Determine the (x, y) coordinate at the center of the cell enclosing the given text.  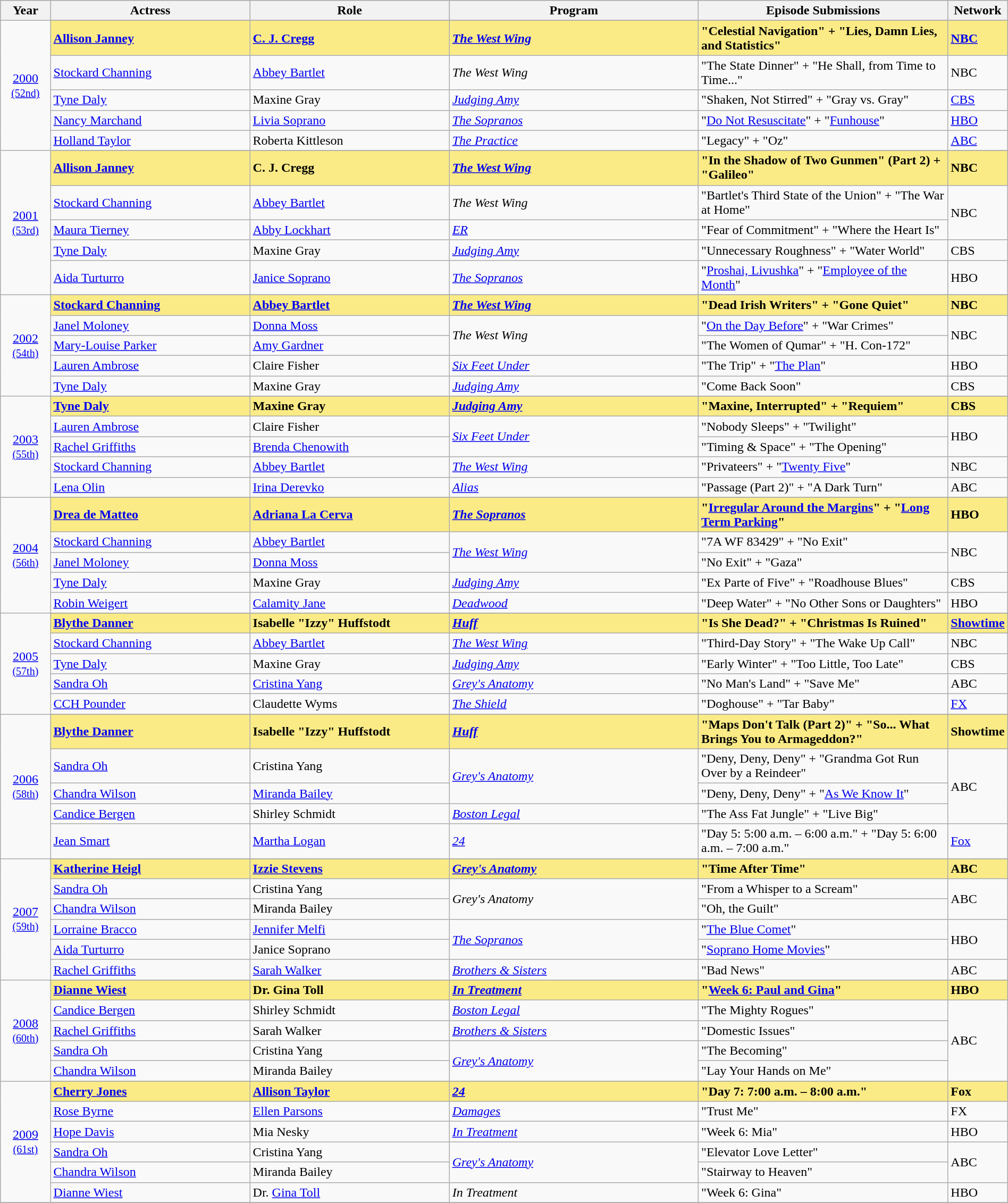
Allison Taylor (350, 1091)
Claudette Wyms (350, 704)
"Timing & Space" + "The Opening" (823, 447)
2009(61st) (26, 1142)
Adriana La Cerva (350, 515)
Episode Submissions (823, 11)
"Doghouse" + "Tar Baby" (823, 704)
"Oh, the Guilt" (823, 909)
2005(57th) (26, 663)
"Day 5: 5:00 a.m. – 6:00 a.m." + "Day 5: 6:00 a.m. – 7:00 a.m." (823, 841)
"Unnecessary Roughness" + "Water World" (823, 250)
Mary-Louise Parker (150, 346)
"The Mighty Rogues" (823, 1010)
"Trust Me" (823, 1112)
"Maps Don't Talk (Part 2)" + "So... What Brings You to Armageddon?" (823, 732)
"Deep Water" + "No Other Sons or Daughters" (823, 603)
Hope Davis (150, 1132)
2001(53rd) (26, 222)
"The Blue Comet" (823, 929)
"On the Day Before" + "War Crimes" (823, 325)
Year (26, 11)
Brenda Chenowith (350, 447)
"Celestial Navigation" + "Lies, Damn Lies, and Statistics" (823, 38)
"Nobody Sleeps" + "Twilight" (823, 427)
"Third-Day Story" + "The Wake Up Call" (823, 643)
"The Women of Qumar" + "H. Con-172" (823, 346)
Alias (574, 487)
Deadwood (574, 603)
Maura Tierney (150, 230)
Martha Logan (350, 841)
"Week 6: Mia" (823, 1132)
Nancy Marchand (150, 120)
"7A WF 83429" + "No Exit" (823, 542)
Izzie Stevens (350, 868)
"Elevator Love Letter" (823, 1152)
"Lay Your Hands on Me" (823, 1071)
"Time After Time" (823, 868)
"Legacy" + "Oz" (823, 140)
Damages (574, 1112)
ER (574, 230)
"Fear of Commitment" + "Where the Heart Is" (823, 230)
2007(59th) (26, 919)
"Deny, Deny, Deny" + "As We Know It" (823, 793)
"The Becoming" (823, 1051)
2000(52nd) (26, 86)
2006(58th) (26, 786)
"Passage (Part 2)" + "A Dark Turn" (823, 487)
"Soprano Home Movies" (823, 949)
"Proshai, Livushka" + "Employee of the Month" (823, 278)
"Domestic Issues" (823, 1030)
Program (574, 11)
Lorraine Bracco (150, 929)
Robin Weigert (150, 603)
CCH Pounder (150, 704)
"Come Back Soon" (823, 386)
Ellen Parsons (350, 1112)
2002(54th) (26, 345)
Network (978, 11)
"Is She Dead?" + "Christmas Is Ruined" (823, 623)
"No Man's Land" + "Save Me" (823, 684)
Actress (150, 11)
"No Exit" + "Gaza" (823, 562)
"Dead Irish Writers" + "Gone Quiet" (823, 305)
"In the Shadow of Two Gunmen" (Part 2) + "Galileo" (823, 168)
"Bartlet's Third State of the Union" + "The War at Home" (823, 202)
Katherine Heigl (150, 868)
Jean Smart (150, 841)
"Privateers" + "Twenty Five" (823, 467)
"Do Not Resuscitate" + "Funhouse" (823, 120)
"Bad News" (823, 970)
"The Trip" + "The Plan" (823, 366)
"Deny, Deny, Deny" + "Grandma Got Run Over by a Reindeer" (823, 766)
Rose Byrne (150, 1112)
Role (350, 11)
"Maxine, Interrupted" + "Requiem" (823, 406)
"Week 6: Gina" (823, 1192)
Cherry Jones (150, 1091)
"Week 6: Paul and Gina" (823, 990)
2003(55th) (26, 447)
2008(60th) (26, 1030)
Amy Gardner (350, 346)
Calamity Jane (350, 603)
Mia Nesky (350, 1132)
"From a Whisper to a Scream" (823, 889)
Holland Taylor (150, 140)
Livia Soprano (350, 120)
Drea de Matteo (150, 515)
"Early Winter" + "Too Little, Too Late" (823, 663)
"The State Dinner" + "He Shall, from Time to Time..." (823, 72)
The Practice (574, 140)
Jennifer Melfi (350, 929)
Abby Lockhart (350, 230)
Lena Olin (150, 487)
"The Ass Fat Jungle" + "Live Big" (823, 814)
"Shaken, Not Stirred" + "Gray vs. Gray" (823, 100)
Roberta Kittleson (350, 140)
The Shield (574, 704)
Irina Derevko (350, 487)
"Day 7: 7:00 a.m. – 8:00 a.m." (823, 1091)
"Ex Parte of Five" + "Roadhouse Blues" (823, 582)
"Irregular Around the Margins" + "Long Term Parking" (823, 515)
2004(56th) (26, 555)
"Stairway to Heaven" (823, 1172)
